Output the (X, Y) coordinate of the center of the cell containing the given text.  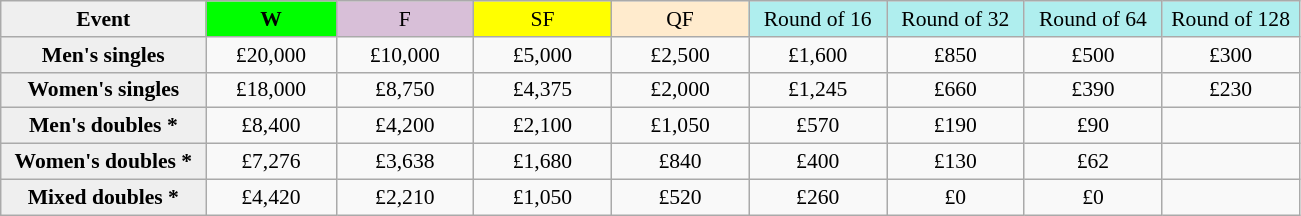
£2,500 (680, 55)
£2,000 (680, 90)
Round of 32 (955, 19)
£8,750 (405, 90)
£230 (1231, 90)
Event (104, 19)
Men's doubles * (104, 126)
SF (543, 19)
£3,638 (405, 162)
Women's doubles * (104, 162)
£1,680 (543, 162)
£2,210 (405, 197)
£8,400 (271, 126)
£570 (818, 126)
£4,200 (405, 126)
£850 (955, 55)
Round of 16 (818, 19)
£2,100 (543, 126)
£190 (955, 126)
£660 (955, 90)
£18,000 (271, 90)
£390 (1093, 90)
£520 (680, 197)
£1,600 (818, 55)
£62 (1093, 162)
£20,000 (271, 55)
Round of 64 (1093, 19)
£4,420 (271, 197)
F (405, 19)
£130 (955, 162)
QF (680, 19)
Round of 128 (1231, 19)
Mixed doubles * (104, 197)
£300 (1231, 55)
£400 (818, 162)
Women's singles (104, 90)
£90 (1093, 126)
£260 (818, 197)
£4,375 (543, 90)
£10,000 (405, 55)
£7,276 (271, 162)
£1,245 (818, 90)
£840 (680, 162)
£500 (1093, 55)
£5,000 (543, 55)
W (271, 19)
Men's singles (104, 55)
